Capture the cell that displays the provided text and extract its [x, y] central coordinate. 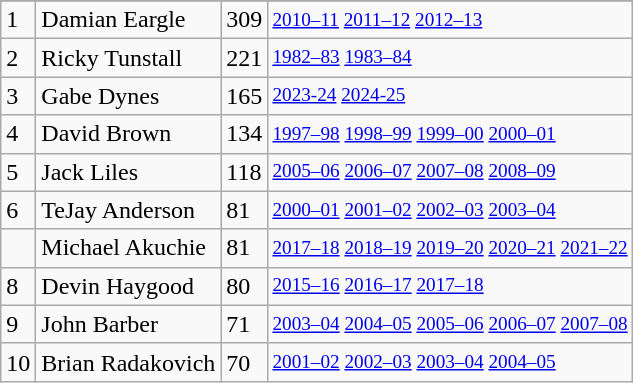
Jack Liles [128, 172]
2000–01 2001–02 2002–03 2003–04 [450, 210]
8 [18, 286]
1982–83 1983–84 [450, 58]
3 [18, 96]
309 [244, 20]
221 [244, 58]
Ricky Tunstall [128, 58]
Devin Haygood [128, 286]
6 [18, 210]
John Barber [128, 324]
TeJay Anderson [128, 210]
Michael Akuchie [128, 248]
165 [244, 96]
118 [244, 172]
2010–11 2011–12 2012–13 [450, 20]
71 [244, 324]
80 [244, 286]
2003–04 2004–05 2005–06 2006–07 2007–08 [450, 324]
4 [18, 134]
2001–02 2002–03 2003–04 2004–05 [450, 362]
2023-24 2024-25 [450, 96]
70 [244, 362]
1 [18, 20]
9 [18, 324]
Gabe Dynes [128, 96]
Brian Radakovich [128, 362]
Damian Eargle [128, 20]
2017–18 2018–19 2019–20 2020–21 2021–22 [450, 248]
2 [18, 58]
David Brown [128, 134]
5 [18, 172]
10 [18, 362]
2005–06 2006–07 2007–08 2008–09 [450, 172]
1997–98 1998–99 1999–00 2000–01 [450, 134]
134 [244, 134]
2015–16 2016–17 2017–18 [450, 286]
